For the text-containing cell, return its midpoint in [x, y] coordinate format. 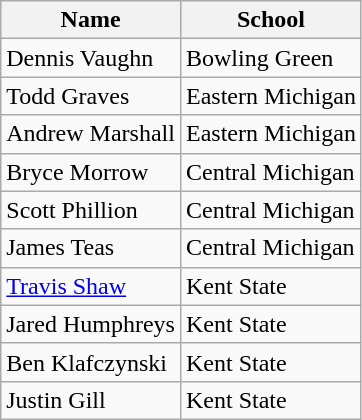
Dennis Vaughn [91, 58]
Bryce Morrow [91, 172]
Travis Shaw [91, 286]
Justin Gill [91, 400]
Ben Klafczynski [91, 362]
Bowling Green [270, 58]
James Teas [91, 248]
Name [91, 20]
Todd Graves [91, 96]
Scott Phillion [91, 210]
School [270, 20]
Andrew Marshall [91, 134]
Jared Humphreys [91, 324]
